Identify which cell holds the provided text, then report its [x, y] central coordinate. 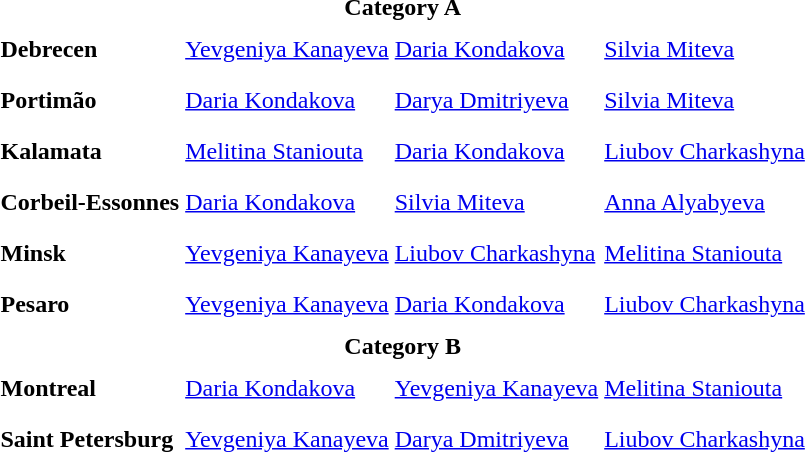
Liubov Charkashyna [496, 253]
Melitina Staniouta [288, 151]
Silvia Miteva [496, 202]
Darya Dmitriyeva [496, 100]
